From the cell containing the given text, extract its center point as [X, Y] coordinate. 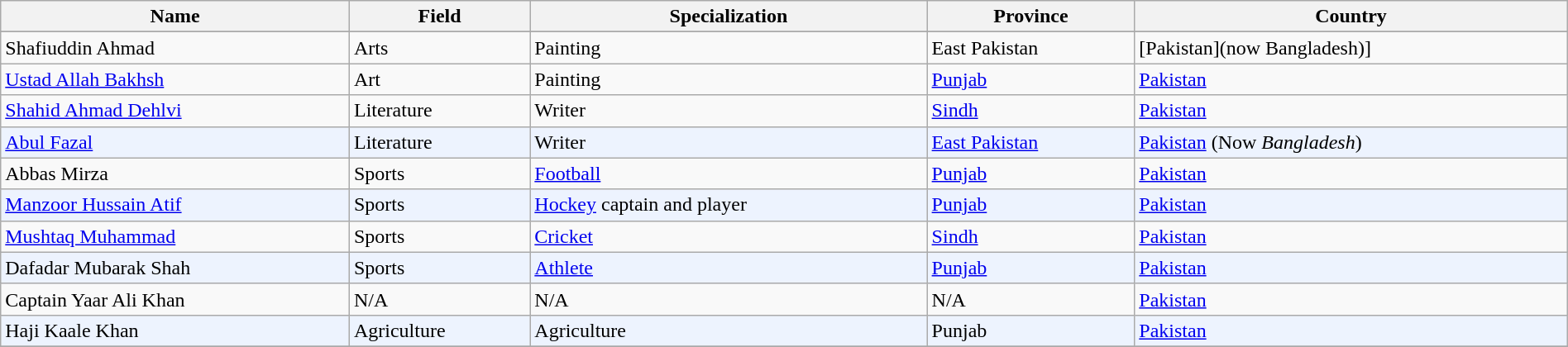
Arts [439, 48]
Art [439, 79]
Field [439, 17]
Athlete [729, 268]
Ustad Allah Bakhsh [175, 79]
Hockey captain and player [729, 205]
Abul Fazal [175, 142]
Country [1351, 17]
Football [729, 173]
Specialization [729, 17]
Province [1030, 17]
Shahid Ahmad Dehlvi [175, 111]
Captain Yaar Ali Khan [175, 299]
Name [175, 17]
Haji Kaale Khan [175, 330]
[Pakistan](now Bangladesh)] [1351, 48]
Mushtaq Muhammad [175, 236]
Abbas Mirza [175, 173]
Manzoor Hussain Atif [175, 205]
Shafiuddin Ahmad [175, 48]
Cricket [729, 236]
Pakistan (Now Bangladesh) [1351, 142]
Dafadar Mubarak Shah [175, 268]
